Locate the cell with the specified text and output its (x, y) center coordinate. 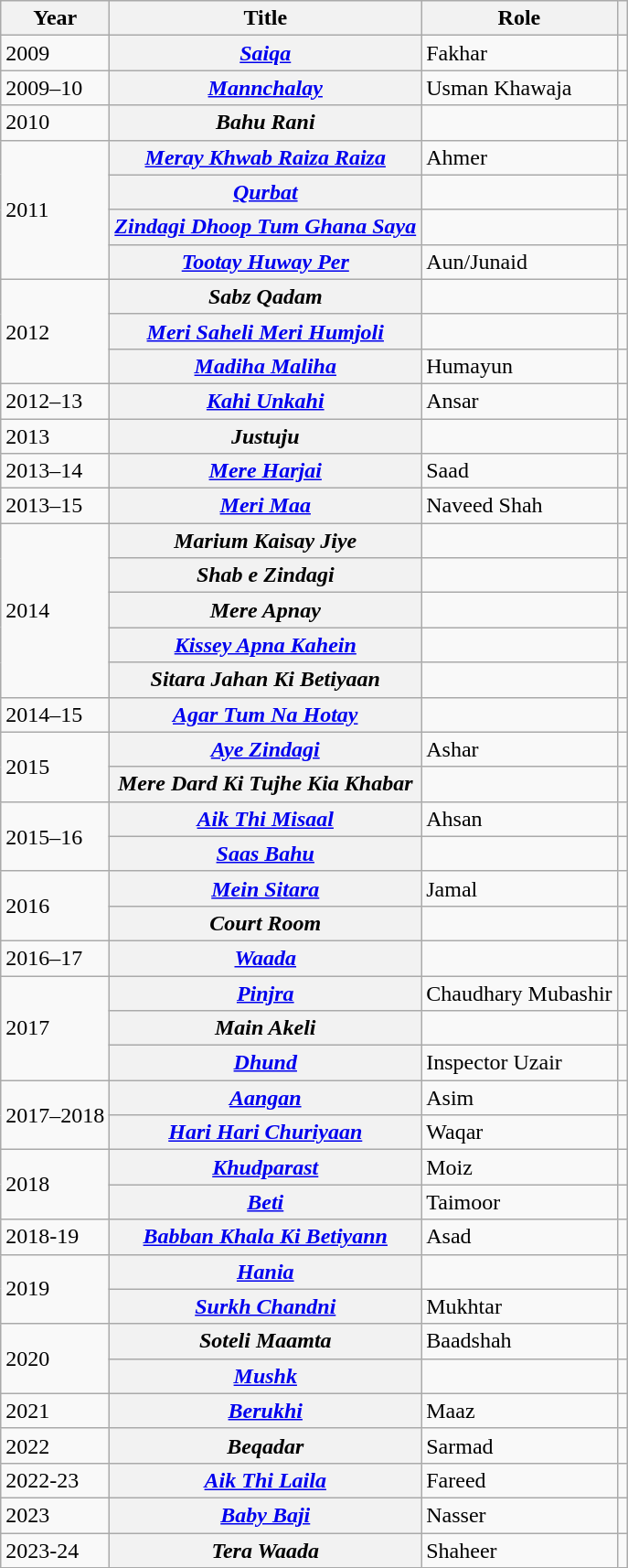
2009–10 (55, 88)
Saad (519, 471)
Marium Kaisay Jiye (265, 541)
Naveed Shah (519, 506)
Tera Waada (265, 1551)
Maaz (519, 1411)
Beqadar (265, 1445)
Sabz Qadam (265, 296)
2018-19 (55, 1237)
2010 (55, 123)
Bahu Rani (265, 123)
2022-23 (55, 1480)
2015–16 (55, 836)
Babban Khala Ki Betiyann (265, 1237)
Fakhar (519, 53)
Nasser (519, 1515)
2012–13 (55, 401)
Ahsan (519, 819)
Moiz (519, 1167)
Mannchalay (265, 88)
Berukhi (265, 1411)
Surkh Chandni (265, 1306)
Asad (519, 1237)
2023 (55, 1515)
Madiha Maliha (265, 366)
Mukhtar (519, 1306)
Khudparast (265, 1167)
2013–14 (55, 471)
Ahmer (519, 157)
Meri Maa (265, 506)
Inspector Uzair (519, 1063)
2013 (55, 436)
Mere Apnay (265, 610)
2016–17 (55, 958)
Asim (519, 1098)
Mushk (265, 1376)
2021 (55, 1411)
Agar Tum Na Hotay (265, 714)
Saas Bahu (265, 854)
Fareed (519, 1480)
Aangan (265, 1098)
Justuju (265, 436)
Soteli Maamta (265, 1341)
2016 (55, 906)
2009 (55, 53)
Usman Khawaja (519, 88)
2018 (55, 1185)
Saiqa (265, 53)
Mein Sitara (265, 888)
Sitara Jahan Ki Betiyaan (265, 680)
Title (265, 18)
2014–15 (55, 714)
2019 (55, 1289)
Jamal (519, 888)
Baadshah (519, 1341)
2017–2018 (55, 1115)
Waqar (519, 1133)
Sarmad (519, 1445)
2022 (55, 1445)
2023-24 (55, 1551)
Ansar (519, 401)
Kissey Apna Kahein (265, 645)
Zindagi Dhoop Tum Ghana Saya (265, 227)
Mere Dard Ki Tujhe Kia Khabar (265, 784)
Meray Khwab Raiza Raiza (265, 157)
Waada (265, 958)
Court Room (265, 923)
Pinjra (265, 993)
Role (519, 18)
2012 (55, 331)
2013–15 (55, 506)
Shaheer (519, 1551)
Aun/Junaid (519, 262)
Taimoor (519, 1202)
Main Akeli (265, 1028)
Beti (265, 1202)
Tootay Huway Per (265, 262)
Year (55, 18)
Ashar (519, 749)
Dhund (265, 1063)
Aye Zindagi (265, 749)
2015 (55, 767)
Qurbat (265, 192)
Hari Hari Churiyaan (265, 1133)
2011 (55, 209)
Aik Thi Laila (265, 1480)
2017 (55, 1027)
Chaudhary Mubashir (519, 993)
2020 (55, 1359)
Shab e Zindagi (265, 575)
Meri Saheli Meri Humjoli (265, 331)
Humayun (519, 366)
Mere Harjai (265, 471)
Aik Thi Misaal (265, 819)
Baby Baji (265, 1515)
Hania (265, 1272)
2014 (55, 610)
Kahi Unkahi (265, 401)
